Provide the [x, y] coordinate of the cell's center where the given text is located.  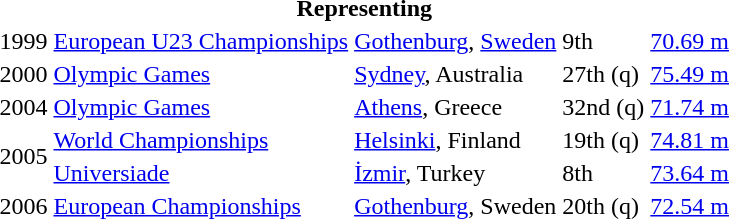
9th [604, 41]
European U23 Championships [201, 41]
Gothenburg, Sweden [456, 41]
32nd (q) [604, 107]
19th (q) [604, 140]
8th [604, 173]
İzmir, Turkey [456, 173]
Sydney, Australia [456, 74]
Athens, Greece [456, 107]
World Championships [201, 140]
Universiade [201, 173]
Helsinki, Finland [456, 140]
27th (q) [604, 74]
